Provide the [X, Y] coordinate of the cell's center where the given text is located.  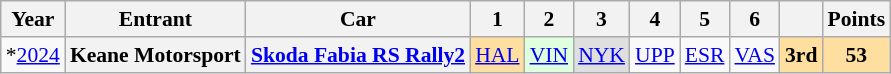
3rd [802, 55]
Entrant [156, 19]
1 [497, 19]
VIN [549, 55]
Year [33, 19]
VAS [754, 55]
ESR [705, 55]
HAL [497, 55]
53 [856, 55]
2 [549, 19]
3 [602, 19]
Keane Motorsport [156, 55]
4 [655, 19]
6 [754, 19]
*2024 [33, 55]
5 [705, 19]
Skoda Fabia RS Rally2 [358, 55]
Car [358, 19]
NYK [602, 55]
UPP [655, 55]
Points [856, 19]
